Return (X, Y) of the center of cell containing provided text 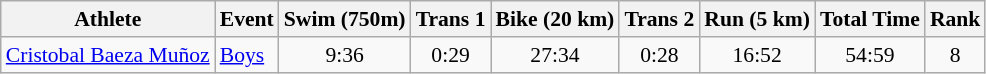
Run (5 km) (757, 19)
Event (247, 19)
27:34 (556, 55)
0:29 (451, 55)
Trans 2 (659, 19)
Athlete (108, 19)
Cristobal Baeza Muñoz (108, 55)
Rank (956, 19)
0:28 (659, 55)
54:59 (870, 55)
Bike (20 km) (556, 19)
Boys (247, 55)
8 (956, 55)
16:52 (757, 55)
Swim (750m) (345, 19)
Total Time (870, 19)
Trans 1 (451, 19)
9:36 (345, 55)
